Return the [X, Y] coordinate for the center point of the cell that contains the specified text.  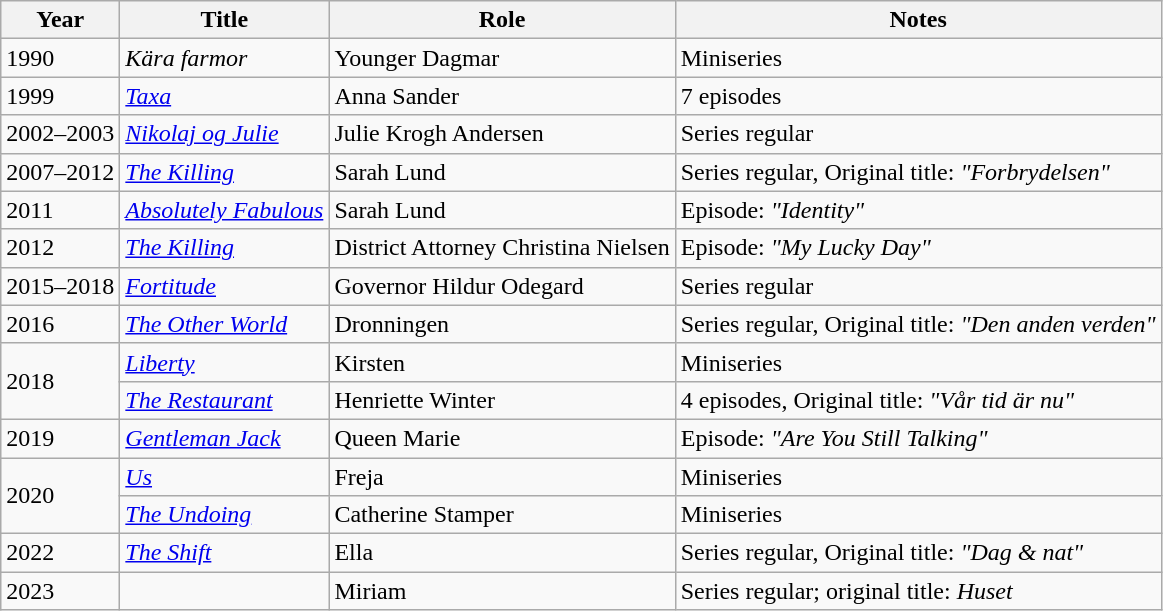
1999 [60, 96]
Fortitude [224, 286]
The Other World [224, 324]
4 episodes, Original title: "Vår tid är nu" [918, 400]
Absolutely Fabulous [224, 210]
Episode: "Are You Still Talking" [918, 438]
2019 [60, 438]
Series regular; original title: Huset [918, 591]
The Restaurant [224, 400]
2020 [60, 496]
The Shift [224, 553]
Year [60, 20]
2011 [60, 210]
Freja [502, 477]
Liberty [224, 362]
District Attorney Christina Nielsen [502, 248]
Series regular, Original title: "Dag & nat" [918, 553]
The Undoing [224, 515]
Julie Krogh Andersen [502, 134]
Gentleman Jack [224, 438]
1990 [60, 58]
Dronningen [502, 324]
2018 [60, 381]
Younger Dagmar [502, 58]
2012 [60, 248]
Role [502, 20]
Kirsten [502, 362]
Queen Marie [502, 438]
2007–2012 [60, 172]
7 episodes [918, 96]
2015–2018 [60, 286]
2016 [60, 324]
Nikolaj og Julie [224, 134]
Us [224, 477]
Kära farmor [224, 58]
2022 [60, 553]
Series regular, Original title: "Den anden verden" [918, 324]
Anna Sander [502, 96]
Ella [502, 553]
Series regular, Original title: "Forbrydelsen" [918, 172]
Governor Hildur Odegard [502, 286]
Catherine Stamper [502, 515]
Episode: "My Lucky Day" [918, 248]
Henriette Winter [502, 400]
Episode: "Identity" [918, 210]
Notes [918, 20]
2002–2003 [60, 134]
2023 [60, 591]
Taxa [224, 96]
Title [224, 20]
Miriam [502, 591]
